Detect which cell encompasses the target text, then output its [X, Y] center coordinate. 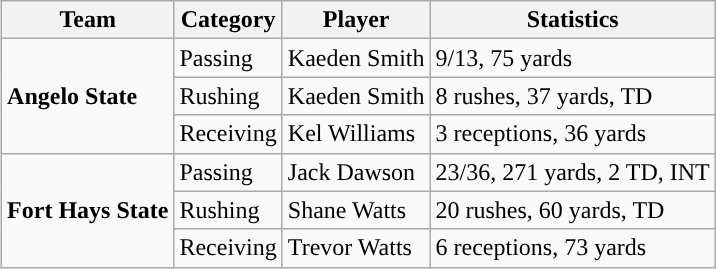
Player [356, 20]
Fort Hays State [88, 210]
Trevor Watts [356, 248]
Angelo State [88, 96]
Team [88, 20]
Kel Williams [356, 134]
Statistics [572, 20]
20 rushes, 60 yards, TD [572, 210]
Jack Dawson [356, 172]
Category [228, 20]
8 rushes, 37 yards, TD [572, 96]
6 receptions, 73 yards [572, 248]
3 receptions, 36 yards [572, 134]
9/13, 75 yards [572, 58]
Shane Watts [356, 210]
23/36, 271 yards, 2 TD, INT [572, 172]
